Detect which cell encompasses the target text, then output its [X, Y] center coordinate. 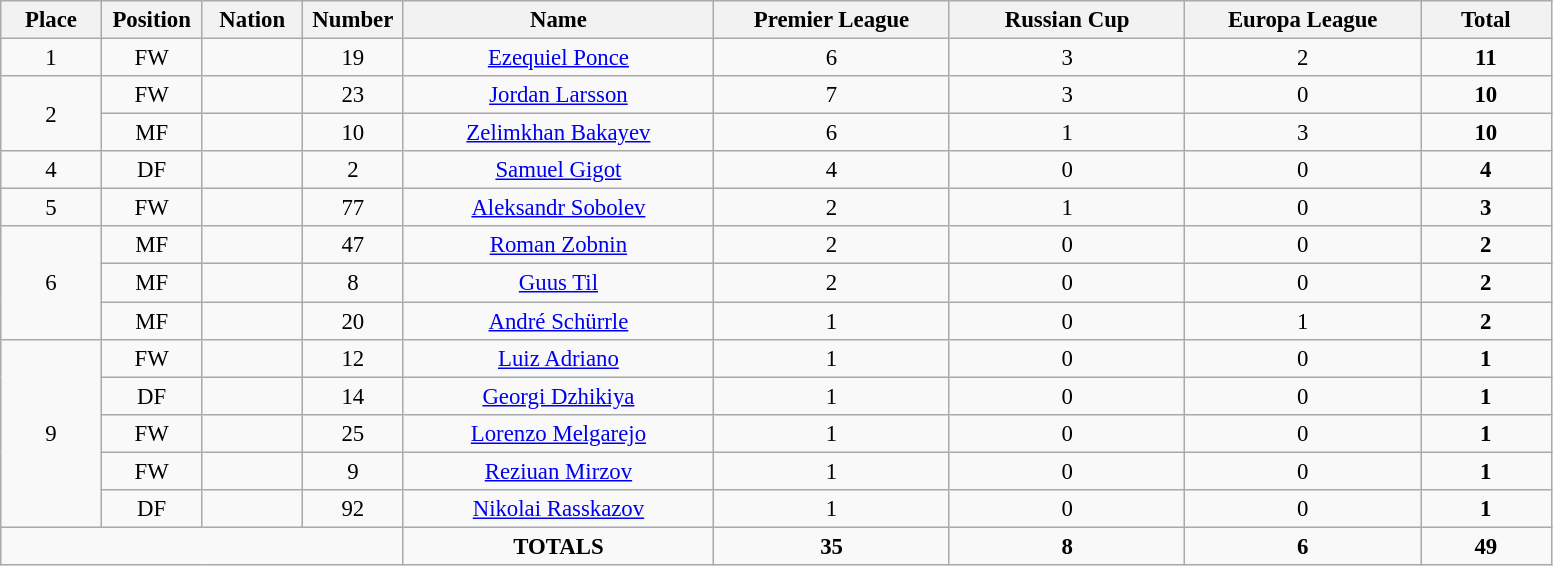
5 [52, 208]
49 [1486, 546]
Jordan Larsson [558, 95]
7 [832, 95]
11 [1486, 58]
20 [354, 321]
14 [354, 396]
Roman Zobnin [558, 245]
12 [354, 358]
Nikolai Rasskazov [558, 509]
Premier League [832, 20]
Europa League [1303, 20]
35 [832, 546]
Position [152, 20]
Name [558, 20]
19 [354, 58]
Number [354, 20]
Samuel Gigot [558, 170]
Aleksandr Sobolev [558, 208]
47 [354, 245]
Russian Cup [1067, 20]
Zelimkhan Bakayev [558, 133]
25 [354, 433]
Guus Til [558, 283]
Nation [252, 20]
92 [354, 509]
André Schürrle [558, 321]
Place [52, 20]
Ezequiel Ponce [558, 58]
TOTALS [558, 546]
Georgi Dzhikiya [558, 396]
77 [354, 208]
Lorenzo Melgarejo [558, 433]
Reziuan Mirzov [558, 471]
Total [1486, 20]
23 [354, 95]
Luiz Adriano [558, 358]
